Return (X, Y) of the center of cell containing provided text 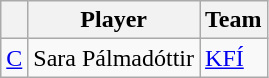
Sara Pálmadóttir (114, 58)
Player (114, 20)
KFÍ (234, 58)
C (14, 58)
Team (234, 20)
